Output the [x, y] coordinate of the center of the cell containing the given text.  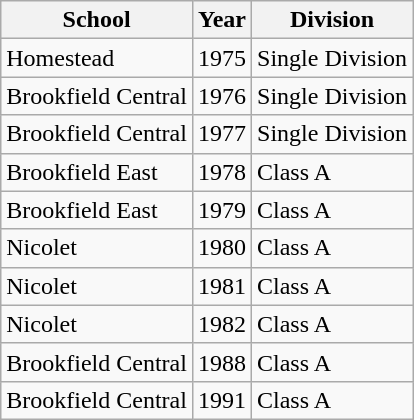
1981 [222, 286]
1975 [222, 58]
Homestead [97, 58]
Year [222, 20]
1978 [222, 172]
1980 [222, 248]
Division [332, 20]
1991 [222, 400]
1982 [222, 324]
1979 [222, 210]
1977 [222, 134]
1976 [222, 96]
School [97, 20]
1988 [222, 362]
